Find where the given text appears and provide that cell's center as [X, Y] coordinate. 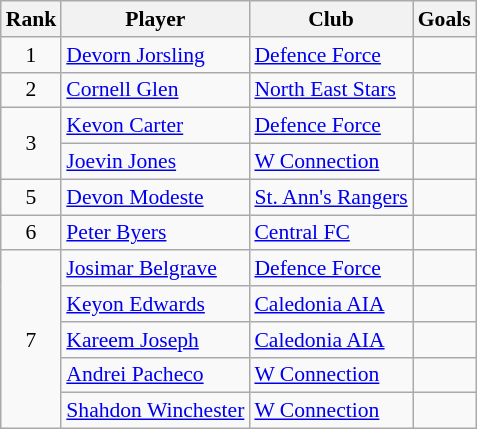
Keyon Edwards [155, 304]
Rank [32, 19]
6 [32, 233]
2 [32, 90]
Joevin Jones [155, 162]
7 [32, 340]
Josimar Belgrave [155, 269]
Central FC [330, 233]
St. Ann's Rangers [330, 197]
North East Stars [330, 90]
5 [32, 197]
Peter Byers [155, 233]
Kevon Carter [155, 126]
Club [330, 19]
Shahdon Winchester [155, 411]
1 [32, 55]
Kareem Joseph [155, 340]
Devon Modeste [155, 197]
Player [155, 19]
3 [32, 144]
Andrei Pacheco [155, 375]
Devorn Jorsling [155, 55]
Cornell Glen [155, 90]
Goals [444, 19]
